Capture the cell that displays the provided text and extract its [X, Y] central coordinate. 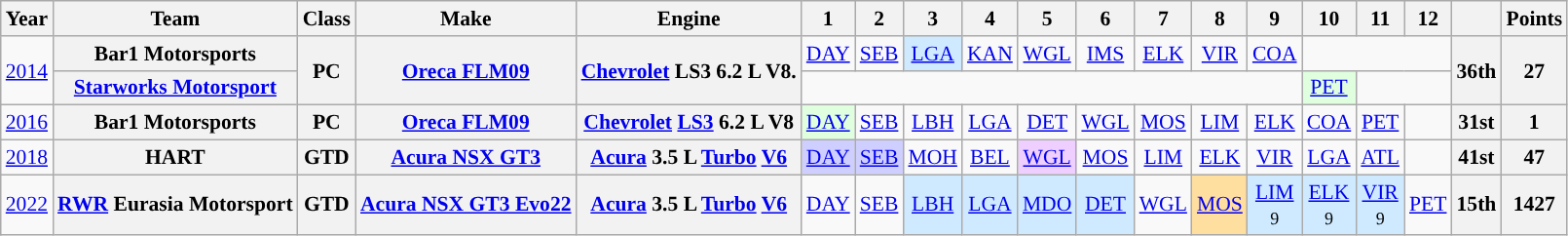
Acura NSX GT3 [466, 158]
8 [1219, 19]
2022 [27, 205]
VIR9 [1380, 205]
36th [1476, 70]
10 [1329, 19]
15th [1476, 205]
3 [933, 19]
4 [989, 19]
LIM9 [1275, 205]
27 [1534, 70]
11 [1380, 19]
2 [879, 19]
31st [1476, 123]
Year [27, 19]
Chevrolet LS3 6.2 L V8 [690, 123]
RWR Eurasia Motorsport [175, 205]
MDO [1048, 205]
9 [1275, 19]
12 [1428, 19]
HART [175, 158]
MOH [933, 158]
Engine [690, 19]
KAN [989, 54]
Points [1534, 19]
Make [466, 19]
Class [327, 19]
47 [1534, 158]
Acura NSX GT3 Evo22 [466, 205]
Team [175, 19]
Starworks Motorsport [175, 88]
5 [1048, 19]
Chevrolet LS3 6.2 L V8. [690, 70]
BEL [989, 158]
1427 [1534, 205]
7 [1163, 19]
41st [1476, 158]
2018 [27, 158]
2014 [27, 70]
ELK9 [1329, 205]
6 [1104, 19]
ATL [1380, 158]
2016 [27, 123]
IMS [1104, 54]
